Determine the [x, y] coordinate at the center of the cell enclosing the given text.  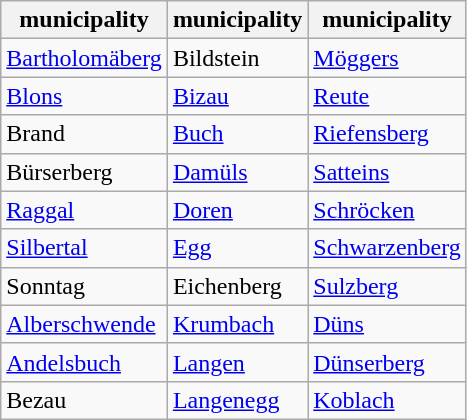
Raggal [84, 210]
Reute [388, 96]
Sonntag [84, 286]
Bizau [237, 96]
Bildstein [237, 58]
Düns [388, 324]
Sulzberg [388, 286]
Damüls [237, 172]
Satteins [388, 172]
Riefensberg [388, 134]
Brand [84, 134]
Bürserberg [84, 172]
Bezau [84, 400]
Möggers [388, 58]
Silbertal [84, 248]
Buch [237, 134]
Alberschwende [84, 324]
Eichenberg [237, 286]
Egg [237, 248]
Langenegg [237, 400]
Schwarzenberg [388, 248]
Schröcken [388, 210]
Koblach [388, 400]
Dünserberg [388, 362]
Blons [84, 96]
Bartholomäberg [84, 58]
Doren [237, 210]
Andelsbuch [84, 362]
Krumbach [237, 324]
Langen [237, 362]
